Search for the cell housing the specified text and yield its (X, Y) center coordinate. 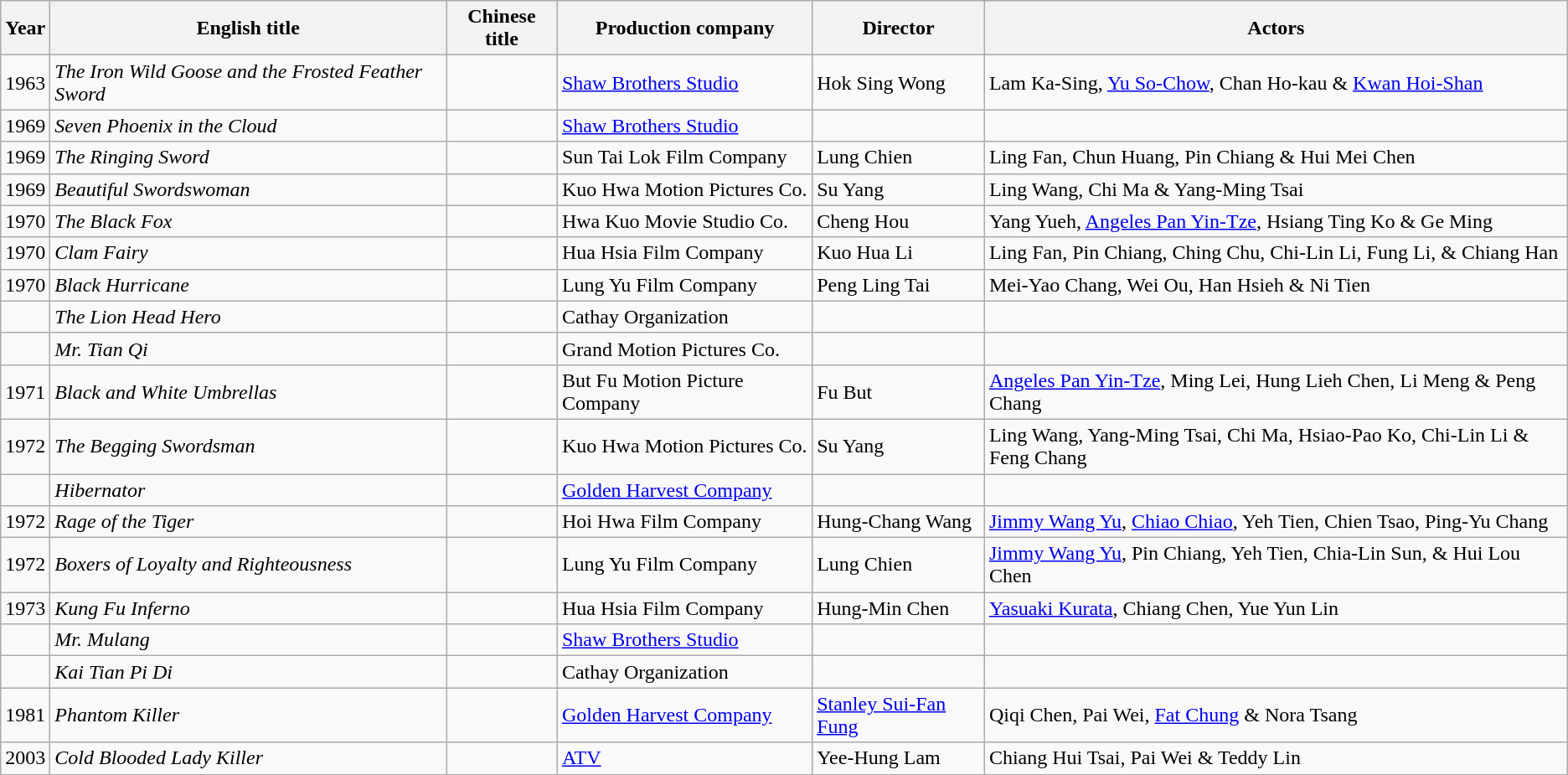
Peng Ling Tai (899, 285)
Cheng Hou (899, 221)
Yang Yueh, Angeles Pan Yin-Tze, Hsiang Ting Ko & Ge Ming (1276, 221)
Actors (1276, 28)
Black Hurricane (248, 285)
Ling Wang, Yang-Ming Tsai, Chi Ma, Hsiao-Pao Ko, Chi-Lin Li & Feng Chang (1276, 446)
Hung-Min Chen (899, 608)
Seven Phoenix in the Cloud (248, 126)
Sun Tai Lok Film Company (684, 158)
Ling Wang, Chi Ma & Yang-Ming Tsai (1276, 189)
The Black Fox (248, 221)
Chinese title (501, 28)
Ling Fan, Chun Huang, Pin Chiang & Hui Mei Chen (1276, 158)
Cold Blooded Lady Killer (248, 758)
Year (25, 28)
Kai Tian Pi Di (248, 672)
The Lion Head Hero (248, 317)
Mei-Yao Chang, Wei Ou, Han Hsieh & Ni Tien (1276, 285)
Production company (684, 28)
Yasuaki Kurata, Chiang Chen, Yue Yun Lin (1276, 608)
Boxers of Loyalty and Righteousness (248, 565)
Phantom Killer (248, 716)
Grand Motion Pictures Co. (684, 349)
Black and White Umbrellas (248, 392)
Stanley Sui-Fan Fung (899, 716)
Lam Ka-Sing, Yu So-Chow, Chan Ho-kau & Kwan Hoi-Shan (1276, 82)
Yee-Hung Lam (899, 758)
Hok Sing Wong (899, 82)
Hung-Chang Wang (899, 522)
The Ringing Sword (248, 158)
Rage of the Tiger (248, 522)
Kung Fu Inferno (248, 608)
Jimmy Wang Yu, Pin Chiang, Yeh Tien, Chia-Lin Sun, & Hui Lou Chen (1276, 565)
Hibernator (248, 490)
2003 (25, 758)
1963 (25, 82)
Beautiful Swordswoman (248, 189)
Ling Fan, Pin Chiang, Ching Chu, Chi-Lin Li, Fung Li, & Chiang Han (1276, 253)
1973 (25, 608)
Clam Fairy (248, 253)
The Begging Swordsman (248, 446)
Hoi Hwa Film Company (684, 522)
Chiang Hui Tsai, Pai Wei & Teddy Lin (1276, 758)
1971 (25, 392)
Mr. Mulang (248, 640)
Fu But (899, 392)
Jimmy Wang Yu, Chiao Chiao, Yeh Tien, Chien Tsao, Ping-Yu Chang (1276, 522)
The Iron Wild Goose and the Frosted Feather Sword (248, 82)
But Fu Motion Picture Company (684, 392)
Kuo Hua Li (899, 253)
English title (248, 28)
Director (899, 28)
Hwa Kuo Movie Studio Co. (684, 221)
Qiqi Chen, Pai Wei, Fat Chung & Nora Tsang (1276, 716)
Mr. Tian Qi (248, 349)
1981 (25, 716)
Angeles Pan Yin-Tze, Ming Lei, Hung Lieh Chen, Li Meng & Peng Chang (1276, 392)
ATV (684, 758)
